Find where the given text appears and provide that cell's center as [X, Y] coordinate. 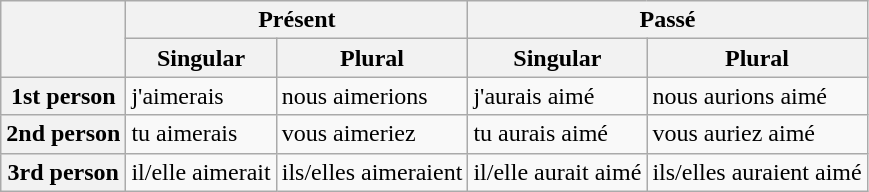
3rd person [64, 172]
tu aurais aimé [558, 134]
2nd person [64, 134]
nous aurions aimé [757, 96]
vous auriez aimé [757, 134]
j'aurais aimé [558, 96]
Passé [668, 20]
ils/elles aimeraient [372, 172]
Présent [297, 20]
1st person [64, 96]
j'aimerais [201, 96]
nous aimerions [372, 96]
ils/elles auraient aimé [757, 172]
tu aimerais [201, 134]
il/elle aimerait [201, 172]
il/elle aurait aimé [558, 172]
vous aimeriez [372, 134]
